Locate the cell with the specified text and output its (X, Y) center coordinate. 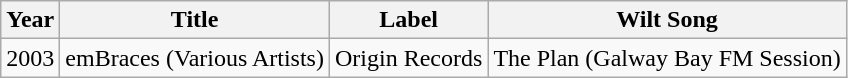
2003 (30, 58)
Title (195, 20)
Origin Records (408, 58)
Label (408, 20)
Year (30, 20)
Wilt Song (667, 20)
emBraces (Various Artists) (195, 58)
The Plan (Galway Bay FM Session) (667, 58)
